Pinpoint the cell where the given text exists, returning its (x, y) midpoint coordinate. 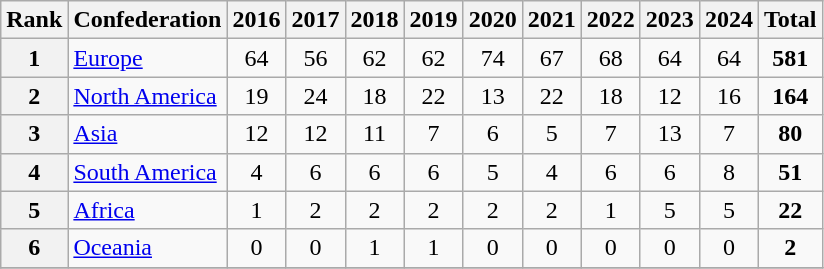
South America (148, 172)
19 (256, 96)
80 (790, 134)
74 (492, 58)
581 (790, 58)
Oceania (148, 248)
2020 (492, 20)
2017 (316, 20)
164 (790, 96)
16 (728, 96)
51 (790, 172)
2021 (552, 20)
Africa (148, 210)
56 (316, 58)
2023 (670, 20)
2022 (610, 20)
11 (374, 134)
2018 (374, 20)
2016 (256, 20)
2019 (434, 20)
Confederation (148, 20)
8 (728, 172)
68 (610, 58)
3 (34, 134)
North America (148, 96)
Rank (34, 20)
Asia (148, 134)
67 (552, 58)
24 (316, 96)
2024 (728, 20)
Total (790, 20)
Europe (148, 58)
